From the cell containing the given text, extract its center point as [x, y] coordinate. 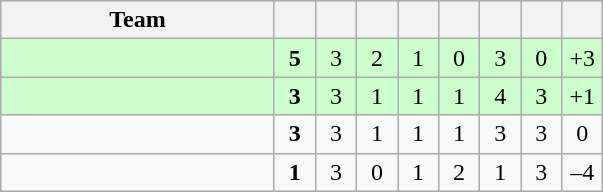
+1 [582, 96]
5 [294, 58]
+3 [582, 58]
Team [138, 20]
4 [500, 96]
–4 [582, 172]
